Search for the cell housing the specified text and yield its (X, Y) center coordinate. 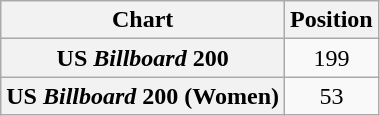
53 (332, 96)
US Billboard 200 (Women) (143, 96)
199 (332, 58)
US Billboard 200 (143, 58)
Position (332, 20)
Chart (143, 20)
